Extract the [X, Y] coordinate from the center of the cell holding the provided text.  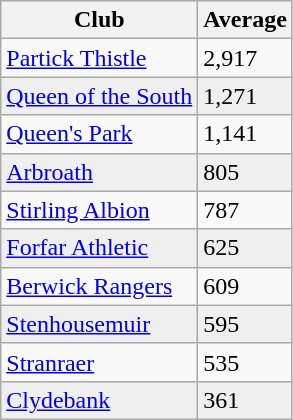
361 [246, 400]
2,917 [246, 58]
Club [100, 20]
535 [246, 362]
Average [246, 20]
Forfar Athletic [100, 248]
625 [246, 248]
1,271 [246, 96]
595 [246, 324]
Stenhousemuir [100, 324]
Partick Thistle [100, 58]
Clydebank [100, 400]
Berwick Rangers [100, 286]
609 [246, 286]
1,141 [246, 134]
Arbroath [100, 172]
Stranraer [100, 362]
Queen of the South [100, 96]
Stirling Albion [100, 210]
805 [246, 172]
787 [246, 210]
Queen's Park [100, 134]
